Return [X, Y] of the center of cell containing provided text 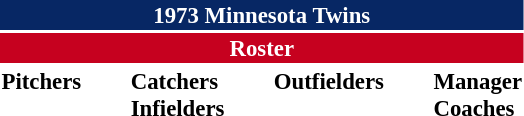
1973 Minnesota Twins [262, 15]
Roster [262, 48]
